Pinpoint the cell where the given text exists, returning its (x, y) midpoint coordinate. 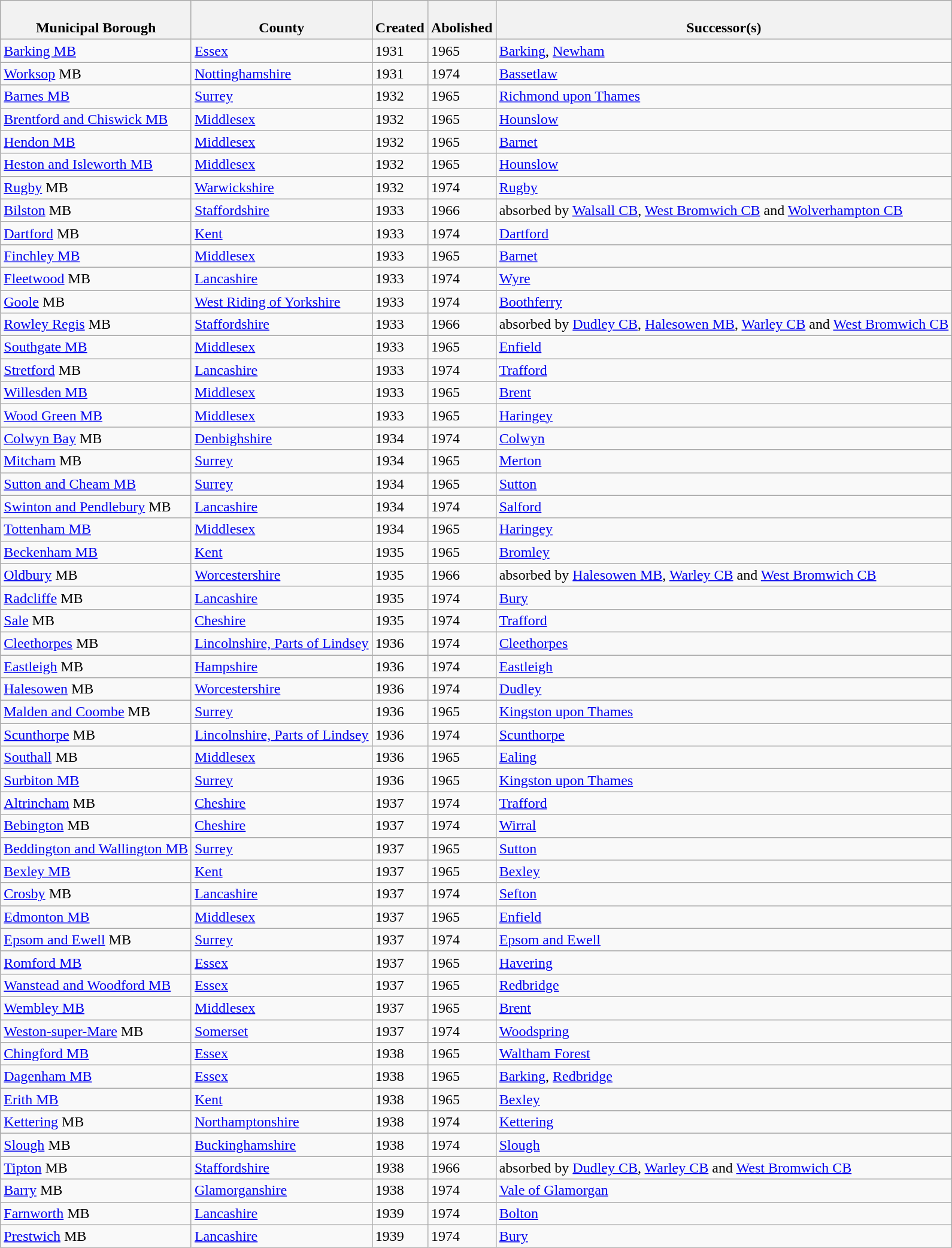
absorbed by Dudley CB, Halesowen MB, Warley CB and West Bromwich CB (724, 325)
Beddington and Wallington MB (96, 849)
Boothferry (724, 301)
absorbed by Walsall CB, West Bromwich CB and Wolverhampton CB (724, 210)
Eastleigh MB (96, 667)
Prestwich MB (96, 1236)
absorbed by Halesowen MB, Warley CB and West Bromwich CB (724, 575)
Heston and Isleworth MB (96, 165)
Rugby MB (96, 187)
Slough MB (96, 1145)
Ealing (724, 758)
Epsom and Ewell (724, 940)
Wanstead and Woodford MB (96, 985)
Sutton and Cheam MB (96, 484)
Warwickshire (281, 187)
Goole MB (96, 301)
Rugby (724, 187)
Southgate MB (96, 347)
Successor(s) (724, 20)
Merton (724, 461)
Redbridge (724, 985)
Slough (724, 1145)
Bilston MB (96, 210)
Bebington MB (96, 826)
Eastleigh (724, 667)
Colwyn (724, 438)
Scunthorpe MB (96, 735)
Somerset (281, 1031)
Dagenham MB (96, 1077)
Colwyn Bay MB (96, 438)
Cleethorpes (724, 643)
Rowley Regis MB (96, 325)
Swinton and Pendlebury MB (96, 507)
Epsom and Ewell MB (96, 940)
Oldbury MB (96, 575)
absorbed by Dudley CB, Warley CB and West Bromwich CB (724, 1168)
Worksop MB (96, 74)
Denbighshire (281, 438)
Northamptonshire (281, 1122)
Barking, Newham (724, 51)
Tottenham MB (96, 529)
Hendon MB (96, 142)
Waltham Forest (724, 1054)
Barnes MB (96, 96)
Altrincham MB (96, 803)
Richmond upon Thames (724, 96)
Wyre (724, 278)
Salford (724, 507)
Municipal Borough (96, 20)
Radcliffe MB (96, 598)
Edmonton MB (96, 917)
Cleethorpes MB (96, 643)
Willesden MB (96, 393)
Tipton MB (96, 1168)
Scunthorpe (724, 735)
Sale MB (96, 620)
Bexley MB (96, 871)
Weston-super-Mare MB (96, 1031)
Brentford and Chiswick MB (96, 119)
Stretford MB (96, 370)
Wood Green MB (96, 416)
Wirral (724, 826)
Chingford MB (96, 1054)
County (281, 20)
Halesowen MB (96, 689)
Mitcham MB (96, 461)
Bolton (724, 1213)
Woodspring (724, 1031)
Glamorganshire (281, 1191)
Sefton (724, 894)
Kettering MB (96, 1122)
Dudley (724, 689)
Barry MB (96, 1191)
Erith MB (96, 1099)
Farnworth MB (96, 1213)
Buckinghamshire (281, 1145)
Bromley (724, 552)
Beckenham MB (96, 552)
Crosby MB (96, 894)
Fleetwood MB (96, 278)
Barking, Redbridge (724, 1077)
Barking MB (96, 51)
Malden and Coombe MB (96, 712)
Hampshire (281, 667)
Havering (724, 962)
Finchley MB (96, 256)
Bassetlaw (724, 74)
Vale of Glamorgan (724, 1191)
Dartford (724, 233)
Surbiton MB (96, 780)
Nottinghamshire (281, 74)
Kettering (724, 1122)
Wembley MB (96, 1008)
West Riding of Yorkshire (281, 301)
Created (400, 20)
Romford MB (96, 962)
Dartford MB (96, 233)
Southall MB (96, 758)
Abolished (462, 20)
